Scan for the cell matching the given text and deliver its [x, y] coordinate at center. 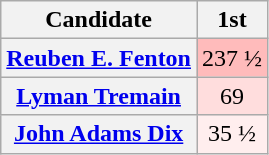
1st [232, 20]
237 ½ [232, 58]
69 [232, 96]
Lyman Tremain [99, 96]
35 ½ [232, 134]
John Adams Dix [99, 134]
Candidate [99, 20]
Reuben E. Fenton [99, 58]
